Identify which cell holds the provided text, then report its (X, Y) central coordinate. 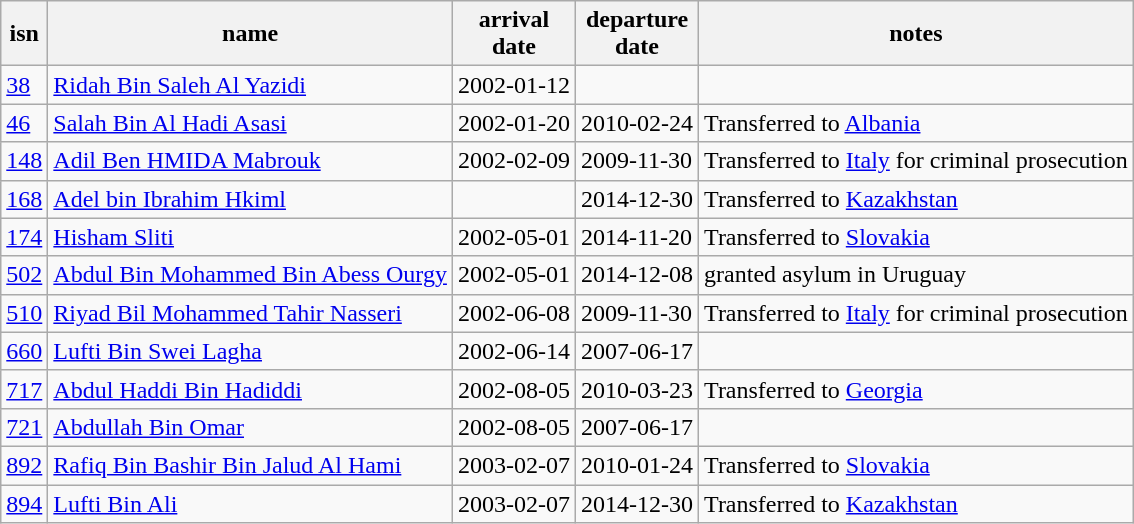
2002-01-12 (514, 85)
168 (24, 199)
isn (24, 34)
174 (24, 237)
2002-02-09 (514, 161)
2010-02-24 (636, 123)
Abdul Haddi Bin Hadiddi (250, 389)
Rafiq Bin Bashir Bin Jalud Al Hami (250, 465)
2002-06-08 (514, 313)
Abdullah Bin Omar (250, 427)
717 (24, 389)
notes (916, 34)
Salah Bin Al Hadi Asasi (250, 123)
Abdul Bin Mohammed Bin Abess Ourgy (250, 275)
Lufti Bin Ali (250, 503)
502 (24, 275)
660 (24, 351)
Hisham Sliti (250, 237)
721 (24, 427)
46 (24, 123)
Ridah Bin Saleh Al Yazidi (250, 85)
2002-06-14 (514, 351)
892 (24, 465)
2010-03-23 (636, 389)
Lufti Bin Swei Lagha (250, 351)
2010-01-24 (636, 465)
894 (24, 503)
arrivaldate (514, 34)
148 (24, 161)
2014-12-08 (636, 275)
2014-11-20 (636, 237)
departuredate (636, 34)
510 (24, 313)
Transferred to Georgia (916, 389)
Adel bin Ibrahim Hkiml (250, 199)
granted asylum in Uruguay (916, 275)
Transferred to Albania (916, 123)
name (250, 34)
38 (24, 85)
Riyad Bil Mohammed Tahir Nasseri (250, 313)
2002-01-20 (514, 123)
Adil Ben HMIDA Mabrouk (250, 161)
